Pinpoint the cell where the given text exists, returning its [x, y] midpoint coordinate. 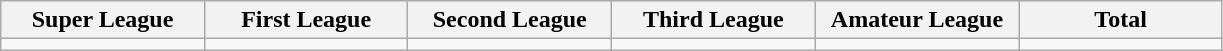
First League [306, 20]
Amateur League [917, 20]
Third League [714, 20]
Super League [103, 20]
Second League [510, 20]
Total [1121, 20]
